For the text-containing cell, return its midpoint in (X, Y) coordinate format. 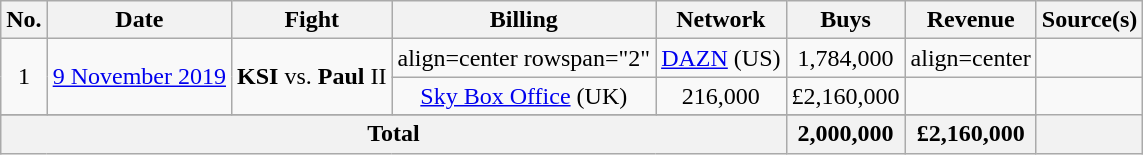
No. (24, 20)
Source(s) (1090, 20)
DAZN (US) (721, 58)
align=center (970, 58)
KSI vs. Paul II (312, 77)
Buys (846, 20)
Date (139, 20)
Fight (312, 20)
Billing (524, 20)
216,000 (721, 96)
align=center rowspan="2" (524, 58)
Revenue (970, 20)
Sky Box Office (UK) (524, 96)
Total (394, 134)
9 November 2019 (139, 77)
2,000,000 (846, 134)
1,784,000 (846, 58)
1 (24, 77)
Network (721, 20)
